Detect which cell encompasses the target text, then output its [X, Y] center coordinate. 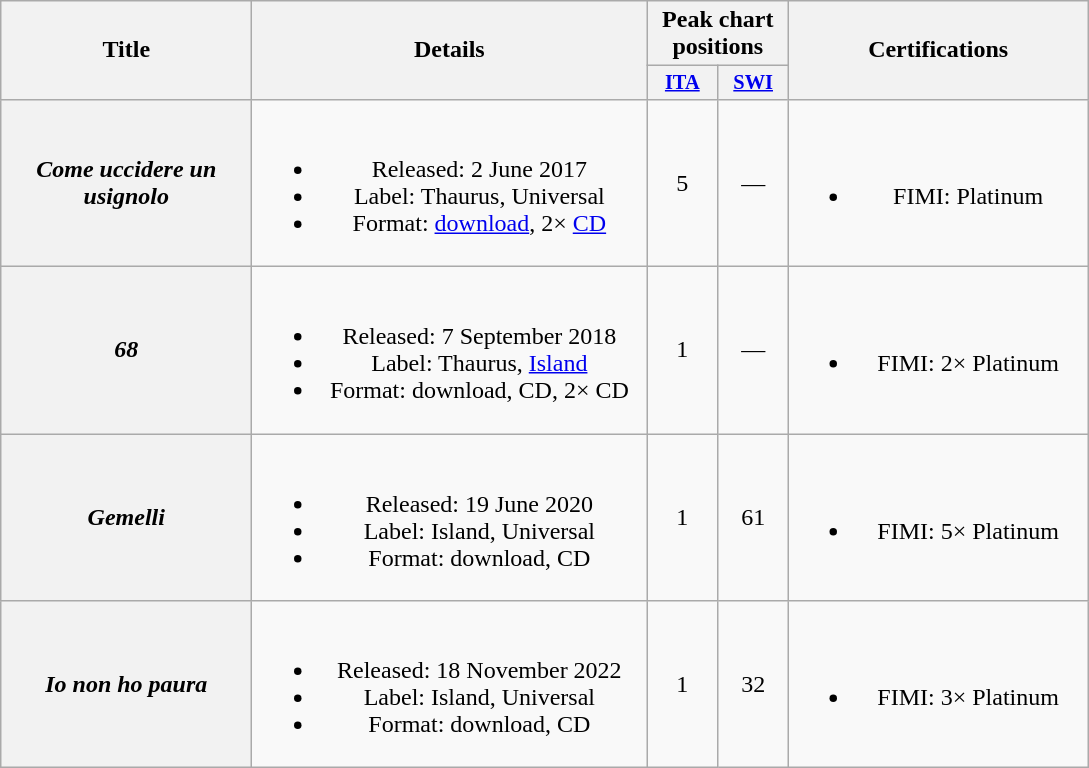
Released: 2 June 2017Label: Thaurus, UniversalFormat: download, 2× CD [450, 182]
ITA [682, 83]
Io non ho paura [126, 684]
SWI [754, 83]
5 [682, 182]
Released: 18 November 2022Label: Island, UniversalFormat: download, CD [450, 684]
Details [450, 50]
61 [754, 518]
Released: 19 June 2020Label: Island, UniversalFormat: download, CD [450, 518]
Peak chart positions [718, 34]
Certifications [938, 50]
32 [754, 684]
68 [126, 350]
Gemelli [126, 518]
FIMI: 2× Platinum [938, 350]
Come uccidere un usignolo [126, 182]
FIMI: 5× Platinum [938, 518]
Released: 7 September 2018Label: Thaurus, IslandFormat: download, CD, 2× CD [450, 350]
FIMI: Platinum [938, 182]
FIMI: 3× Platinum [938, 684]
Title [126, 50]
